Return the (x, y) coordinate for the center point of the cell that contains the specified text.  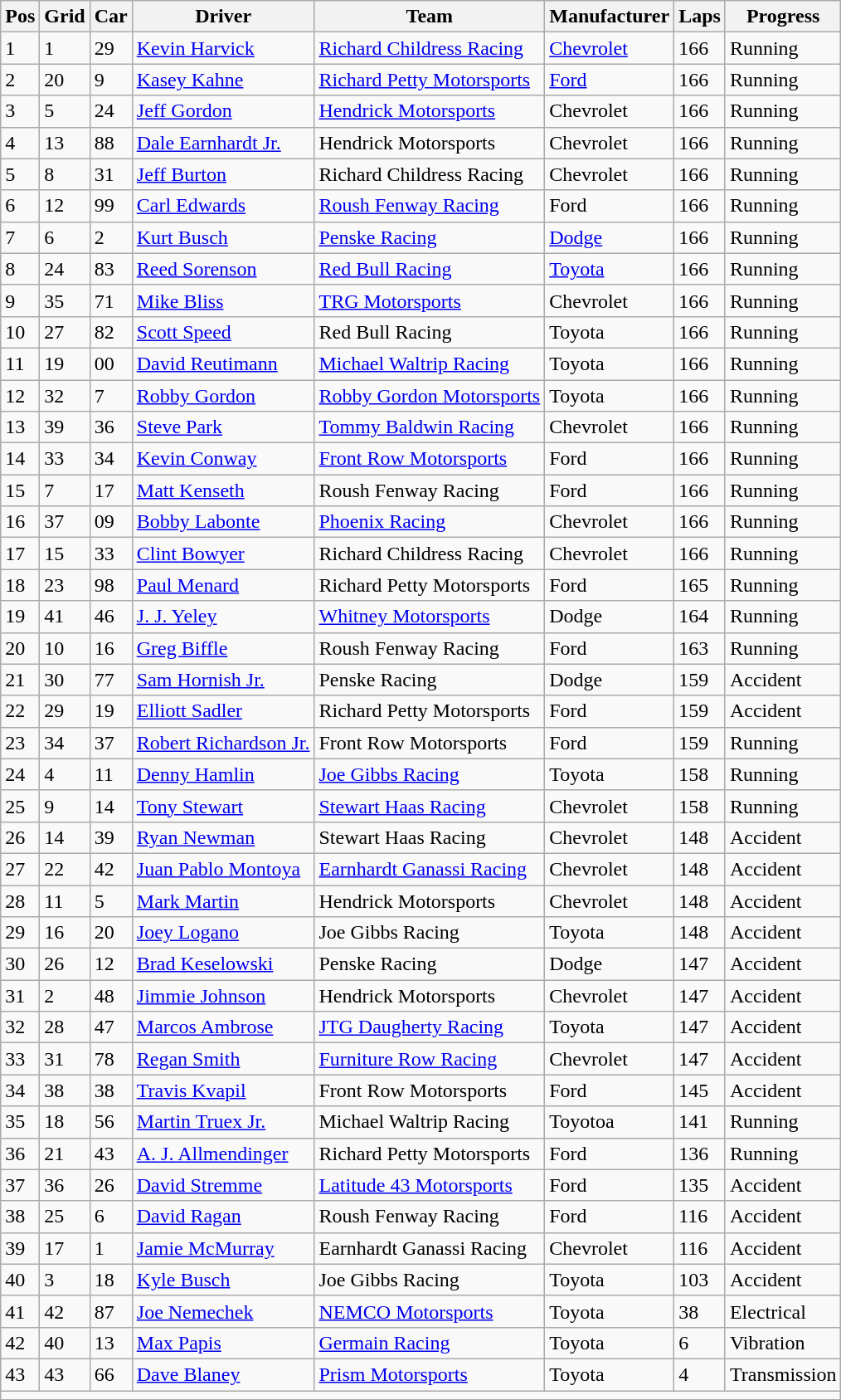
Travis Kvapil (223, 1090)
71 (111, 300)
Jamie McMurray (223, 1248)
Prism Motorsports (430, 1374)
Bobby Labonte (223, 522)
Dave Blaney (223, 1374)
Robby Gordon (223, 396)
Kurt Busch (223, 237)
Electrical (783, 1311)
165 (700, 585)
46 (111, 617)
98 (111, 585)
Joe Nemechek (223, 1311)
Manufacturer (610, 17)
TRG Motorsports (430, 300)
88 (111, 143)
Tony Stewart (223, 806)
Grid (65, 17)
David Reutimann (223, 363)
Car (111, 17)
Greg Biffle (223, 648)
J. J. Yeley (223, 617)
164 (700, 617)
Kasey Kahne (223, 80)
Denny Hamlin (223, 774)
Toyotoa (610, 1122)
Laps (700, 17)
Vibration (783, 1343)
66 (111, 1374)
Kevin Harvick (223, 48)
56 (111, 1122)
136 (700, 1154)
82 (111, 332)
Driver (223, 17)
87 (111, 1311)
Jimmie Johnson (223, 996)
Scott Speed (223, 332)
00 (111, 363)
Matt Kenseth (223, 490)
Tommy Baldwin Racing (430, 427)
NEMCO Motorsports (430, 1311)
Mark Martin (223, 900)
Transmission (783, 1374)
Clint Bowyer (223, 554)
Robby Gordon Motorsports (430, 396)
Furniture Row Racing (430, 1059)
Marcos Ambrose (223, 1027)
163 (700, 648)
78 (111, 1059)
David Stremme (223, 1185)
47 (111, 1027)
Regan Smith (223, 1059)
Whitney Motorsports (430, 617)
Brad Keselowski (223, 964)
Kevin Conway (223, 459)
99 (111, 206)
Latitude 43 Motorsports (430, 1185)
Sam Hornish Jr. (223, 680)
Max Papis (223, 1343)
145 (700, 1090)
JTG Daugherty Racing (430, 1027)
Progress (783, 17)
77 (111, 680)
Dale Earnhardt Jr. (223, 143)
Team (430, 17)
Paul Menard (223, 585)
Carl Edwards (223, 206)
Ryan Newman (223, 837)
135 (700, 1185)
Phoenix Racing (430, 522)
A. J. Allmendinger (223, 1154)
Steve Park (223, 427)
Robert Richardson Jr. (223, 743)
Juan Pablo Montoya (223, 869)
Kyle Busch (223, 1280)
Pos (20, 17)
Mike Bliss (223, 300)
Joey Logano (223, 933)
103 (700, 1280)
48 (111, 996)
Jeff Burton (223, 174)
83 (111, 269)
Elliott Sadler (223, 711)
Germain Racing (430, 1343)
Reed Sorenson (223, 269)
David Ragan (223, 1217)
Jeff Gordon (223, 111)
Martin Truex Jr. (223, 1122)
141 (700, 1122)
09 (111, 522)
